Determine the [X, Y] coordinate at the center of the cell enclosing the given text.  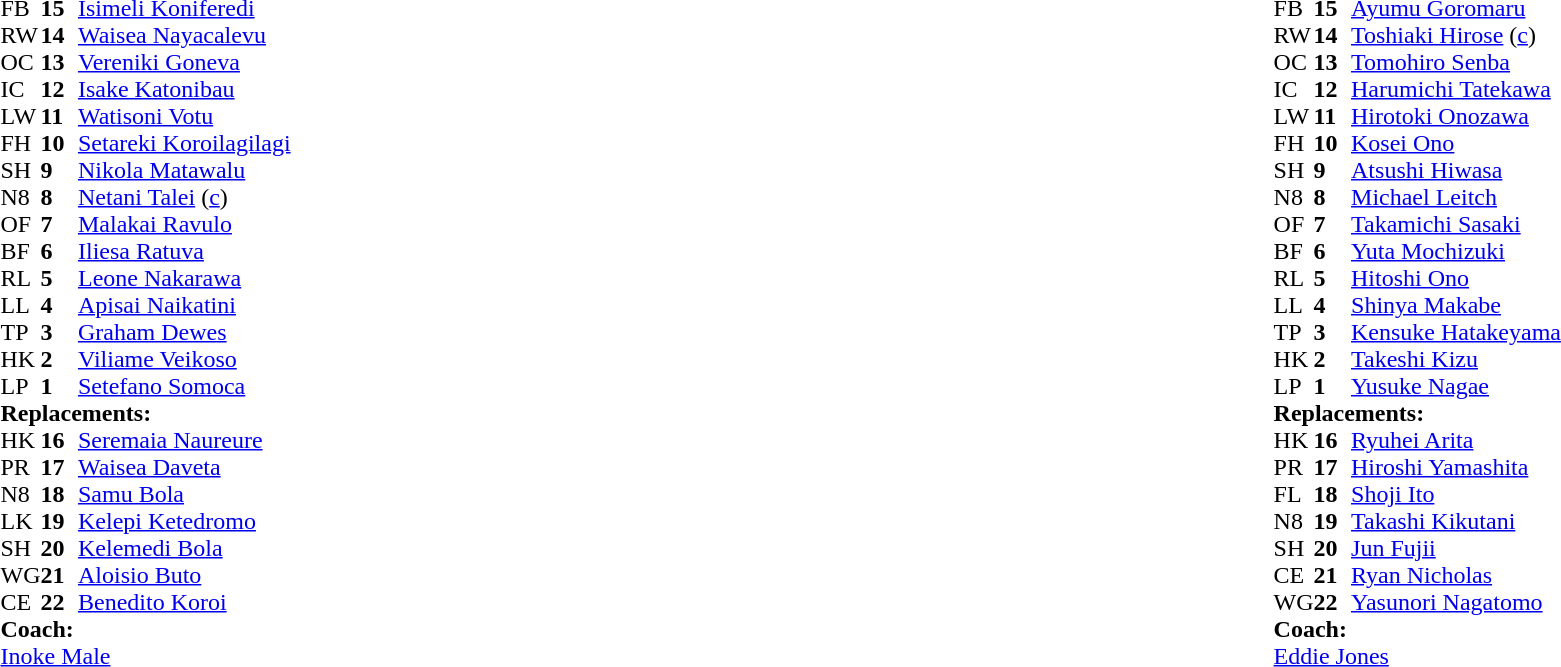
Toshiaki Hirose (c) [1456, 36]
Ryan Nicholas [1456, 576]
Watisoni Votu [184, 116]
LK [20, 522]
Setefano Somoca [184, 386]
Ryuhei Arita [1456, 440]
Yasunori Nagatomo [1456, 602]
Setareki Koroilagilagi [184, 144]
Viliame Veikoso [184, 360]
Shinya Makabe [1456, 306]
Kelemedi Bola [184, 548]
FL [1294, 494]
Waisea Daveta [184, 468]
Nikola Matawalu [184, 170]
Iliesa Ratuva [184, 252]
Waisea Nayacalevu [184, 36]
Aloisio Buto [184, 576]
Jun Fujii [1456, 548]
Takashi Kikutani [1456, 522]
Malakai Ravulo [184, 224]
Kelepi Ketedromo [184, 522]
Hiroshi Yamashita [1456, 468]
Hirotoki Onozawa [1456, 116]
Apisai Naikatini [184, 306]
Atsushi Hiwasa [1456, 170]
Takeshi Kizu [1456, 360]
Tomohiro Senba [1456, 62]
Shoji Ito [1456, 494]
Yusuke Nagae [1456, 386]
Graham Dewes [184, 332]
Yuta Mochizuki [1456, 252]
Leone Nakarawa [184, 278]
Seremaia Naureure [184, 440]
Vereniki Goneva [184, 62]
Benedito Koroi [184, 602]
Michael Leitch [1456, 198]
Samu Bola [184, 494]
Netani Talei (c) [184, 198]
Takamichi Sasaki [1456, 224]
Hitoshi Ono [1456, 278]
Kosei Ono [1456, 144]
Harumichi Tatekawa [1456, 90]
Isake Katonibau [184, 90]
Kensuke Hatakeyama [1456, 332]
